Locate the cell with the specified text and output its [X, Y] center coordinate. 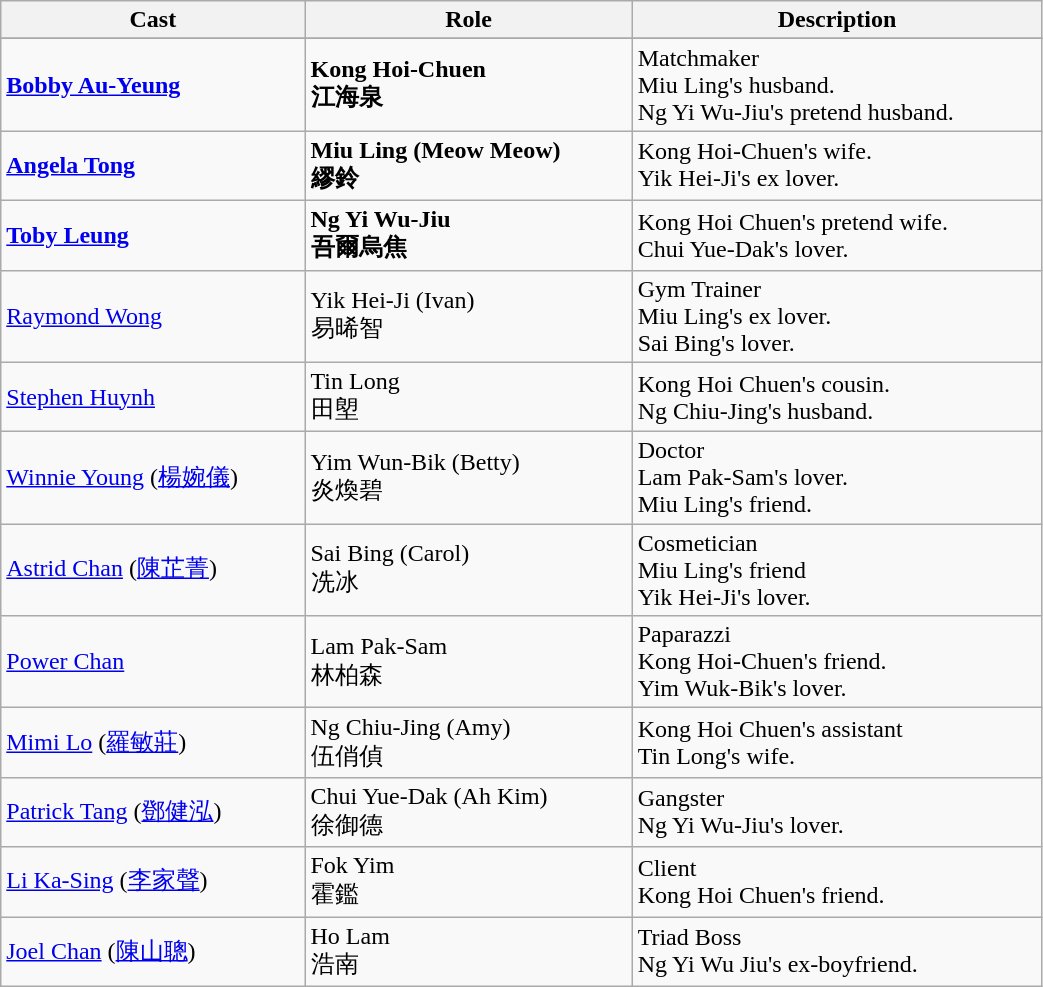
Matchmaker Miu Ling's husband. Ng Yi Wu-Jiu's pretend husband. [837, 85]
Kong Hoi Chuen's assistant Tin Long's wife. [837, 743]
Astrid Chan (陳芷菁) [153, 570]
Bobby Au-Yeung [153, 85]
Triad Boss Ng Yi Wu Jiu's ex-boyfriend. [837, 951]
Patrick Tang (鄧健泓) [153, 812]
Tin Long 田塱 [468, 397]
Chui Yue-Dak (Ah Kim) 徐御德 [468, 812]
Doctor Lam Pak-Sam's lover. Miu Ling's friend. [837, 478]
Joel Chan (陳山聰) [153, 951]
Li Ka-Sing (李家聲) [153, 882]
Role [468, 20]
Raymond Wong [153, 316]
Gangster Ng Yi Wu-Jiu's lover. [837, 812]
Toby Leung [153, 235]
Ng Chiu-Jing (Amy) 伍俏偵 [468, 743]
Winnie Young (楊婉儀) [153, 478]
Lam Pak-Sam 林柏森 [468, 662]
Stephen Huynh [153, 397]
Kong Hoi Chuen's pretend wife. Chui Yue-Dak's lover. [837, 235]
Angela Tong [153, 166]
Miu Ling (Meow Meow) 繆鈴 [468, 166]
Description [837, 20]
Mimi Lo (羅敏莊) [153, 743]
Power Chan [153, 662]
Sai Bing (Carol) 冼冰 [468, 570]
Ho Lam 浩南 [468, 951]
Yik Hei-Ji (Ivan) 易晞智 [468, 316]
Gym Trainer Miu Ling's ex lover. Sai Bing's lover. [837, 316]
Kong Hoi-Chuen 江海泉 [468, 85]
Yim Wun-Bik (Betty) 炎煥碧 [468, 478]
Kong Hoi Chuen's cousin. Ng Chiu-Jing's husband. [837, 397]
Client Kong Hoi Chuen's friend. [837, 882]
Cast [153, 20]
Kong Hoi-Chuen's wife. Yik Hei-Ji's ex lover. [837, 166]
Fok Yim 霍鑑 [468, 882]
Cosmetician Miu Ling's friend Yik Hei-Ji's lover. [837, 570]
Paparazzi Kong Hoi-Chuen's friend. Yim Wuk-Bik's lover. [837, 662]
Ng Yi Wu-Jiu 吾爾烏焦 [468, 235]
